Scan for the cell matching the given text and deliver its [X, Y] coordinate at center. 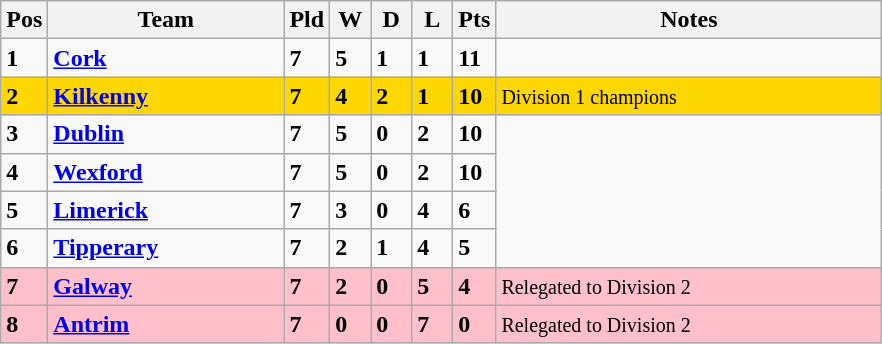
Team [166, 20]
Kilkenny [166, 96]
Antrim [166, 324]
Wexford [166, 172]
11 [474, 58]
Dublin [166, 134]
Galway [166, 286]
L [432, 20]
Pos [24, 20]
Pts [474, 20]
Pld [307, 20]
D [392, 20]
Limerick [166, 210]
Division 1 champions [689, 96]
Notes [689, 20]
Cork [166, 58]
W [350, 20]
Tipperary [166, 248]
8 [24, 324]
